Output the (X, Y) coordinate of the center of the cell containing the given text.  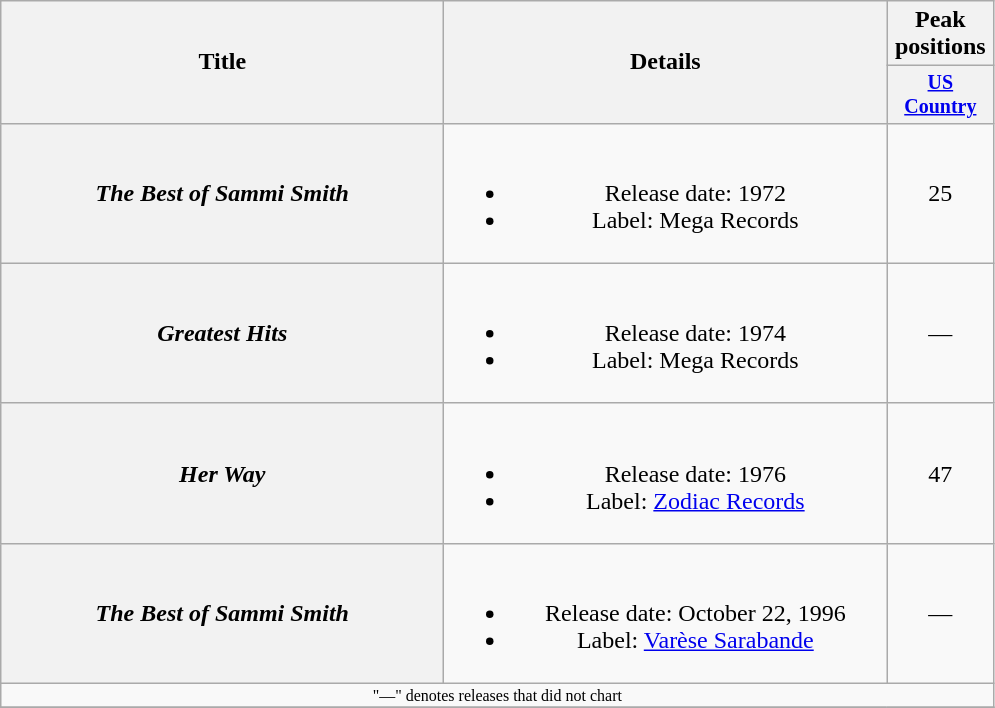
Peak positions (940, 34)
Release date: 1972Label: Mega Records (666, 193)
Release date: 1974Label: Mega Records (666, 333)
Her Way (222, 473)
Title (222, 62)
25 (940, 193)
Release date: 1976Label: Zodiac Records (666, 473)
Details (666, 62)
"—" denotes releases that did not chart (498, 696)
Greatest Hits (222, 333)
47 (940, 473)
US Country (940, 94)
Release date: October 22, 1996Label: Varèse Sarabande (666, 613)
